Pinpoint the cell where the given text exists, returning its (x, y) midpoint coordinate. 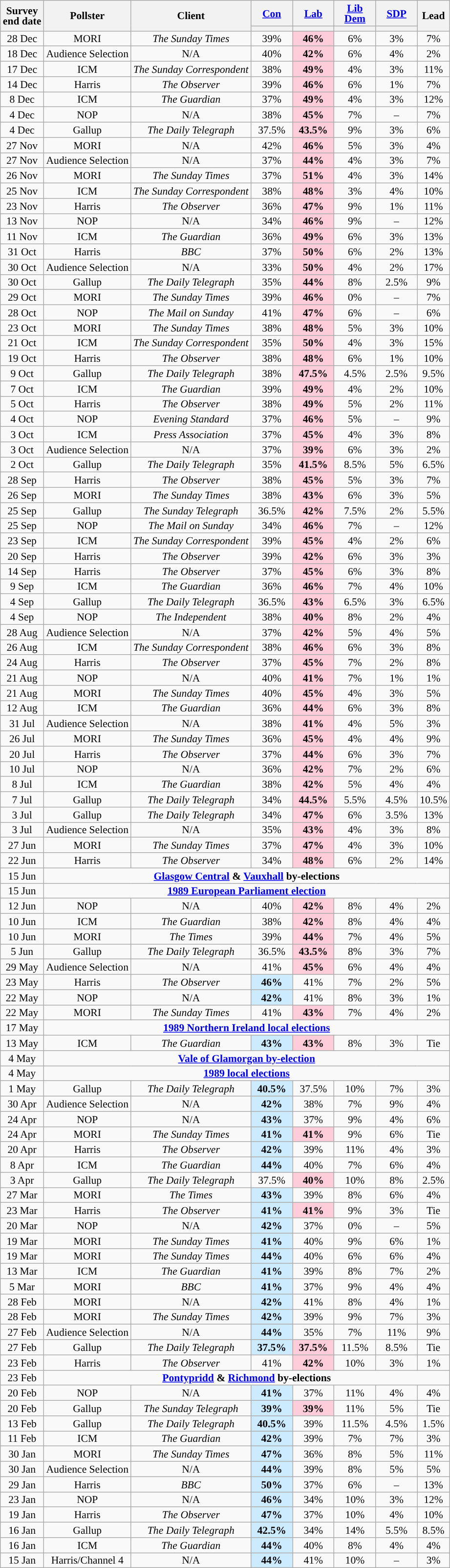
2 Oct (22, 464)
31 Jul (22, 724)
3.5% (397, 815)
14 Sep (22, 571)
23 Oct (22, 328)
51% (314, 176)
8 Jul (22, 784)
The Independent (191, 617)
23 Mar (22, 1211)
24 Aug (22, 663)
19 Jan (22, 1515)
11 Feb (22, 1438)
22 Jun (22, 861)
13 May (22, 1043)
20 Mar (22, 1225)
28 Sep (22, 480)
17 May (22, 1028)
23 Nov (22, 206)
Evening Standard (191, 420)
14 Dec (22, 84)
47.5% (314, 374)
7 Jul (22, 800)
1.5% (433, 1424)
3 Apr (22, 1180)
18 Dec (22, 54)
5 Mar (22, 1287)
19 Oct (22, 358)
Vale of Glamorgan by-election (246, 1058)
17 Dec (22, 69)
1989 local elections (246, 1074)
4 Oct (22, 420)
20 Apr (22, 1150)
Glasgow Central & Vauxhall by-elections (246, 875)
21 Oct (22, 343)
7 Oct (22, 388)
1989 Northern Ireland local elections (246, 1028)
Pollster (87, 16)
29 Jan (22, 1484)
Lib Dem (355, 13)
27 Mar (22, 1195)
5 Jun (22, 951)
1989 European Parliament election (246, 891)
Lead (433, 16)
13 Mar (22, 1271)
9 Sep (22, 587)
26 Jul (22, 738)
17% (433, 267)
Lab (314, 13)
26 Aug (22, 647)
28 Aug (22, 632)
28 Oct (22, 313)
25 Nov (22, 191)
11 Nov (22, 237)
Pontypridd & Richmond by-elections (246, 1378)
Client (191, 16)
44.5% (314, 800)
5 Oct (22, 404)
10.5% (433, 800)
10 Jul (22, 769)
26 Sep (22, 495)
Press Association (191, 434)
42.5% (272, 1530)
23 Sep (22, 541)
27 Jun (22, 845)
20 Sep (22, 556)
9 Oct (22, 374)
Surveyend date (22, 16)
8 Apr (22, 1165)
23 May (22, 982)
9.5% (433, 374)
7.5% (355, 510)
20 Jul (22, 754)
Con (272, 13)
13 Feb (22, 1424)
12 Jun (22, 906)
Harris/Channel 4 (87, 1561)
13 Nov (22, 221)
15% (433, 343)
1 May (22, 1088)
33% (272, 267)
12 Aug (22, 708)
41.5% (314, 464)
SDP (397, 13)
23 Jan (22, 1499)
29 May (22, 967)
28 Dec (22, 38)
8 Dec (22, 100)
29 Oct (22, 297)
31 Oct (22, 251)
30 Apr (22, 1104)
26 Nov (22, 176)
15 Jan (22, 1561)
